Capture the cell that displays the provided text and extract its (x, y) central coordinate. 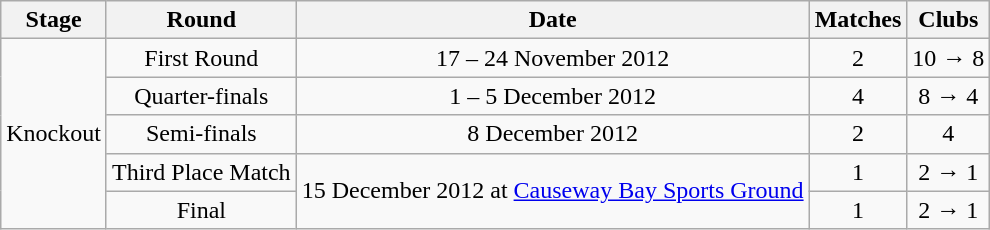
Date (552, 20)
Final (201, 210)
1 – 5 December 2012 (552, 96)
First Round (201, 58)
Clubs (948, 20)
8 → 4 (948, 96)
Quarter-finals (201, 96)
Matches (858, 20)
8 December 2012 (552, 134)
15 December 2012 at Causeway Bay Sports Ground (552, 191)
Knockout (54, 134)
Semi-finals (201, 134)
Third Place Match (201, 172)
Stage (54, 20)
10 → 8 (948, 58)
Round (201, 20)
17 – 24 November 2012 (552, 58)
